Pinpoint the cell where the given text exists, returning its (X, Y) midpoint coordinate. 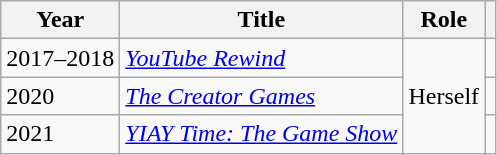
2017–2018 (60, 58)
Role (444, 20)
The Creator Games (262, 96)
Herself (444, 96)
2020 (60, 96)
Year (60, 20)
2021 (60, 134)
Title (262, 20)
YIAY Time: The Game Show (262, 134)
YouTube Rewind (262, 58)
